Find where the given text appears and provide that cell's center as [x, y] coordinate. 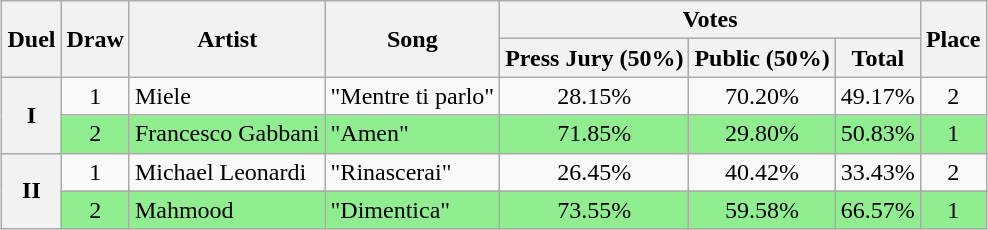
II [32, 191]
40.42% [762, 172]
70.20% [762, 96]
Francesco Gabbani [227, 134]
33.43% [878, 172]
Total [878, 58]
Place [953, 39]
49.17% [878, 96]
"Rinascerai" [412, 172]
59.58% [762, 210]
66.57% [878, 210]
Michael Leonardi [227, 172]
Miele [227, 96]
29.80% [762, 134]
Public (50%) [762, 58]
28.15% [594, 96]
Press Jury (50%) [594, 58]
71.85% [594, 134]
Mahmood [227, 210]
50.83% [878, 134]
"Mentre ti parlo" [412, 96]
26.45% [594, 172]
73.55% [594, 210]
Draw [95, 39]
Artist [227, 39]
Duel [32, 39]
"Amen" [412, 134]
Votes [710, 20]
Song [412, 39]
"Dimentica" [412, 210]
I [32, 115]
